Detect which cell encompasses the target text, then output its [x, y] center coordinate. 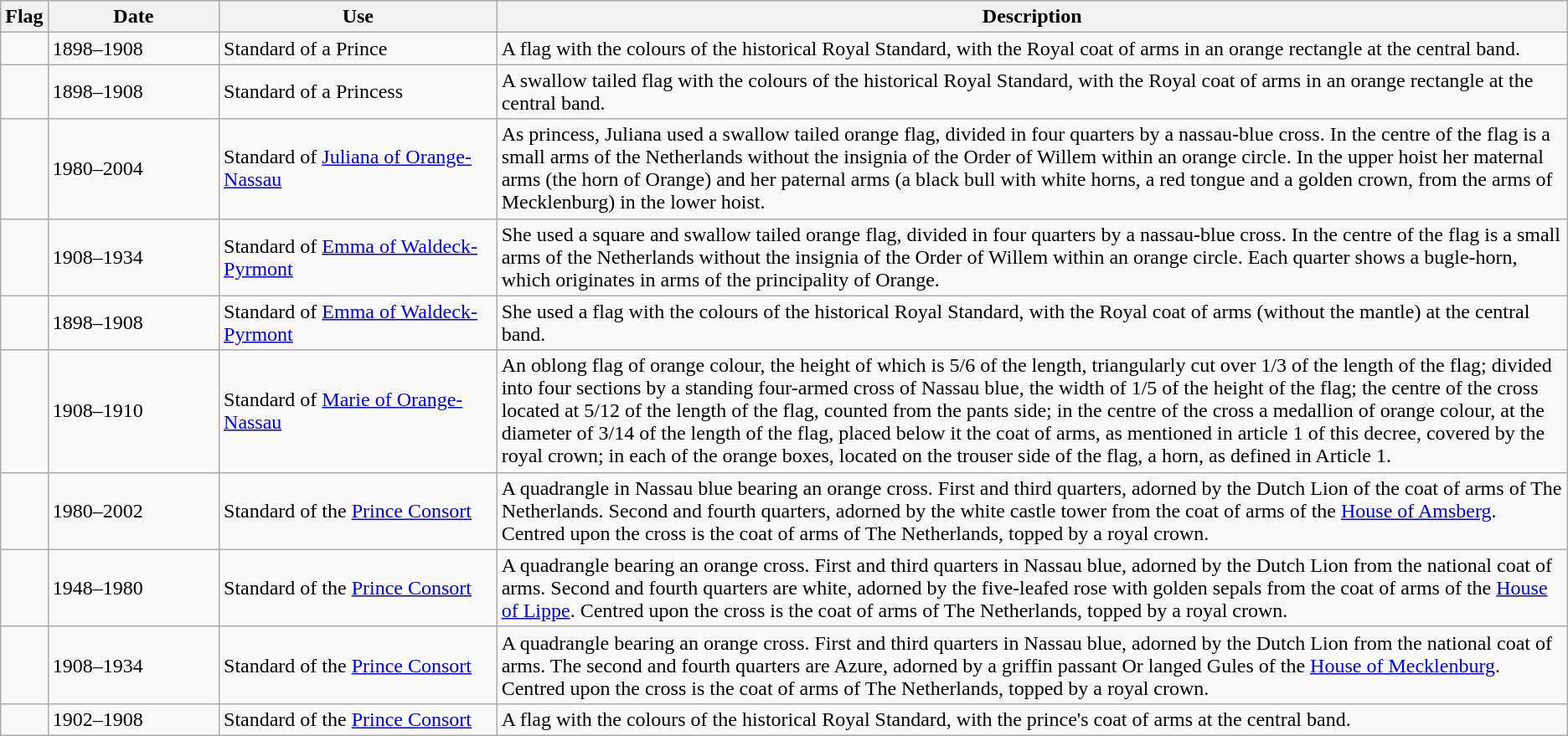
She used a flag with the colours of the historical Royal Standard, with the Royal coat of arms (without the mantle) at the central band. [1032, 323]
Standard of a Prince [358, 49]
A flag with the colours of the historical Royal Standard, with the Royal coat of arms in an orange rectangle at the central band. [1032, 49]
Date [133, 17]
1908–1910 [133, 411]
Use [358, 17]
1980–2004 [133, 169]
1980–2002 [133, 511]
Standard of Marie of Orange-Nassau [358, 411]
Standard of Juliana of Orange-Nassau [358, 169]
1948–1980 [133, 588]
Standard of a Princess [358, 92]
1902–1908 [133, 719]
Flag [24, 17]
A flag with the colours of the historical Royal Standard, with the prince's coat of arms at the central band. [1032, 719]
A swallow tailed flag with the colours of the historical Royal Standard, with the Royal coat of arms in an orange rectangle at the central band. [1032, 92]
Description [1032, 17]
